Determine the [X, Y] coordinate at the center of the cell enclosing the given text.  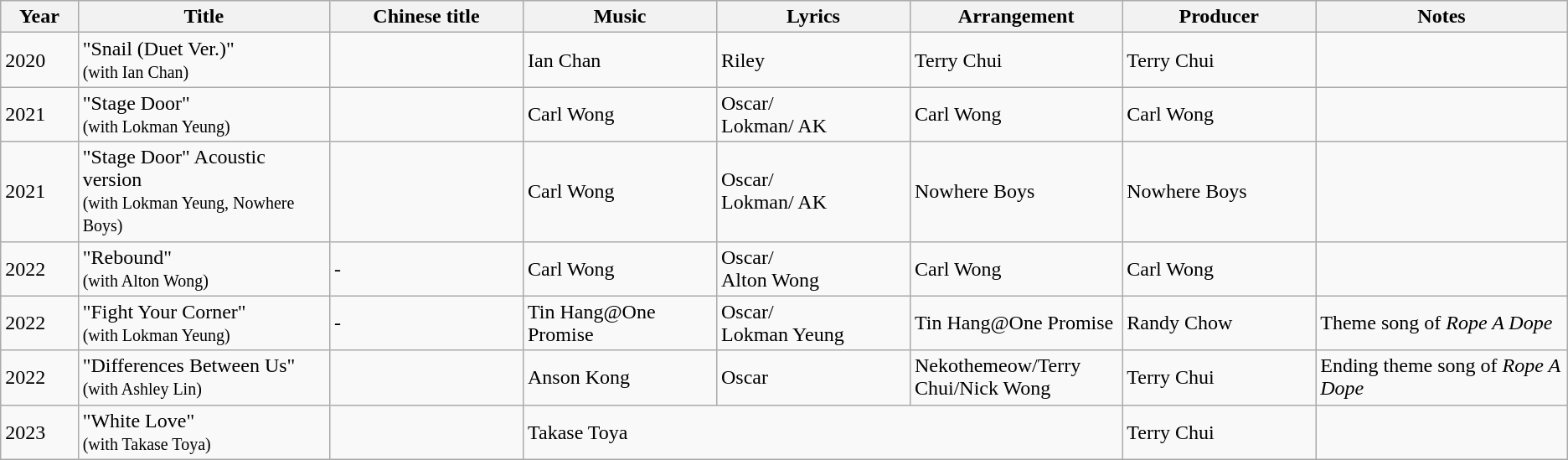
Anson Kong [620, 377]
2023 [39, 432]
Theme song of Rope A Dope [1442, 323]
"Rebound" (with Alton Wong) [204, 268]
Oscar [812, 377]
Oscar/Alton Wong [812, 268]
2020 [39, 60]
Oscar/Lokman Yeung [812, 323]
Takase Toya [823, 432]
Riley [812, 60]
"Stage Door" (with Lokman Yeung) [204, 114]
"Fight Your Corner" (with Lokman Yeung) [204, 323]
Title [204, 17]
Notes [1442, 17]
"Stage Door" Acoustic version(with Lokman Yeung, Nowhere Boys) [204, 191]
Randy Chow [1220, 323]
"White Love"(with Takase Toya) [204, 432]
Producer [1220, 17]
Ian Chan [620, 60]
Chinese title [426, 17]
Year [39, 17]
Arrangement [1015, 17]
"Differences Between Us" (with Ashley Lin) [204, 377]
Ending theme song of Rope A Dope [1442, 377]
Nekothemeow/Terry Chui/Nick Wong [1015, 377]
"Snail (Duet Ver.)"(with Ian Chan) [204, 60]
Music [620, 17]
Lyrics [812, 17]
